Detect which cell encompasses the target text, then output its [x, y] center coordinate. 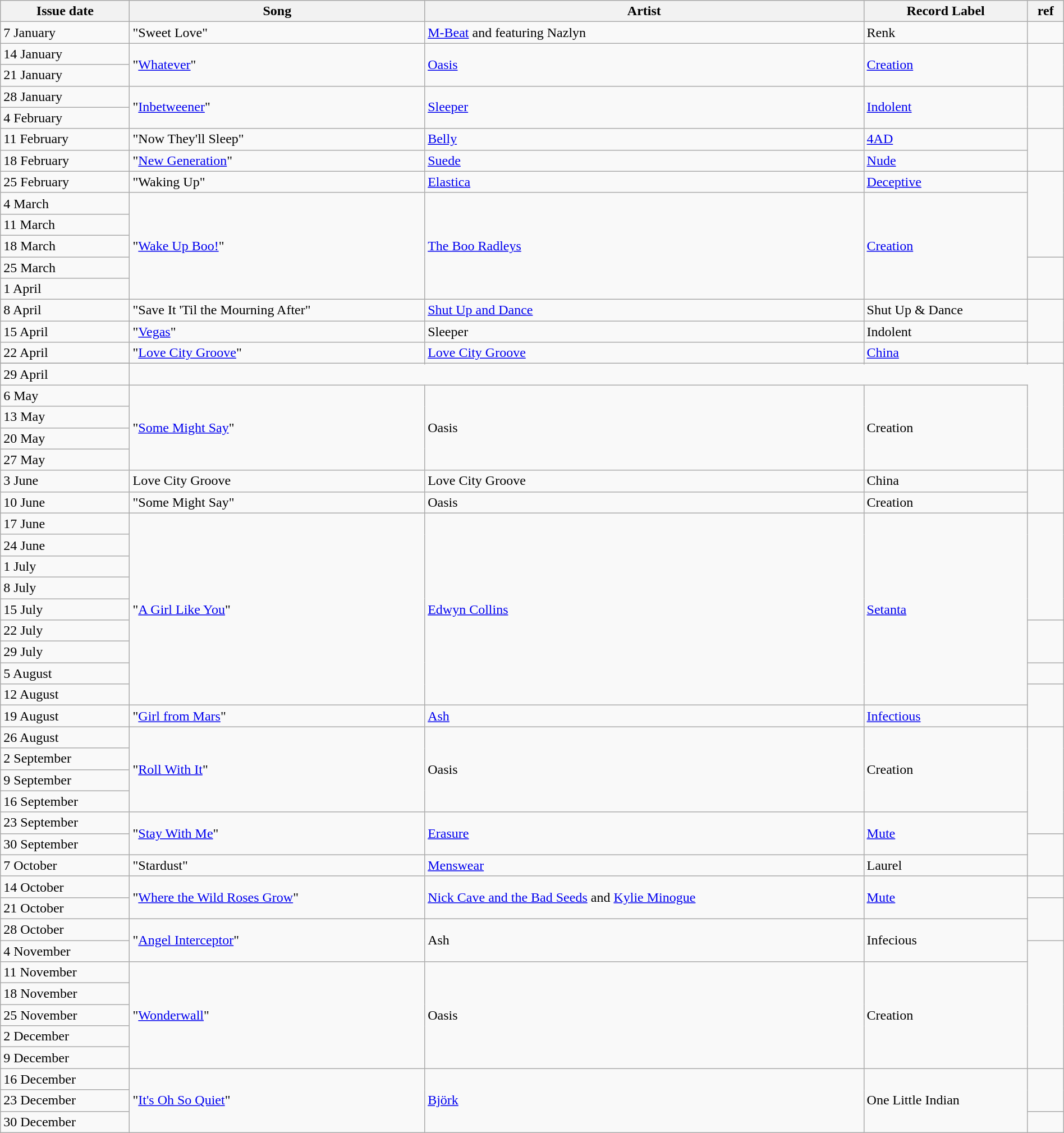
"Where the Wild Roses Grow" [277, 897]
2 December [65, 1036]
Infecious [946, 940]
11 November [65, 973]
5 August [65, 673]
"Stardust" [277, 865]
16 September [65, 801]
Laurel [946, 865]
Shut Up & Dance [946, 310]
18 March [65, 246]
Menswear [644, 865]
"Wonderwall" [277, 1015]
One Little Indian [946, 1100]
19 August [65, 716]
16 December [65, 1079]
9 September [65, 780]
Nick Cave and the Bad Seeds and Kylie Minogue [644, 897]
"Whatever" [277, 65]
"Waking Up" [277, 182]
25 March [65, 268]
Infectious [946, 716]
3 June [65, 481]
17 June [65, 524]
Setanta [946, 609]
2 September [65, 759]
Björk [644, 1100]
"Stay With Me" [277, 833]
"Inbetweener" [277, 107]
Suede [644, 160]
8 April [65, 310]
Shut Up and Dance [644, 310]
22 April [65, 353]
30 September [65, 844]
13 May [65, 417]
"Angel Interceptor" [277, 940]
8 July [65, 588]
"New Generation" [277, 160]
23 December [65, 1100]
14 January [65, 54]
22 July [65, 631]
25 February [65, 182]
21 January [65, 75]
ref [1045, 11]
1 July [65, 566]
Record Label [946, 11]
Elastica [644, 182]
"Girl from Mars" [277, 716]
20 May [65, 438]
15 July [65, 609]
28 October [65, 929]
"Love City Groove" [277, 353]
Nude [946, 160]
"Sweet Love" [277, 33]
18 February [65, 160]
The Boo Radleys [644, 246]
"Wake Up Boo!" [277, 246]
Edwyn Collins [644, 609]
"A Girl Like You" [277, 609]
28 January [65, 97]
"Roll With It" [277, 769]
27 May [65, 460]
Erasure [644, 833]
18 November [65, 994]
14 October [65, 887]
Artist [644, 11]
9 December [65, 1058]
21 October [65, 908]
15 April [65, 332]
12 August [65, 695]
11 February [65, 139]
10 June [65, 502]
7 January [65, 33]
24 June [65, 545]
Issue date [65, 11]
4 February [65, 118]
Belly [644, 139]
4 November [65, 951]
"It's Oh So Quiet" [277, 1100]
Renk [946, 33]
"Save It 'Til the Mourning After" [277, 310]
4AD [946, 139]
1 April [65, 289]
4 March [65, 203]
"Vegas" [277, 332]
11 March [65, 224]
M-Beat and featuring Nazlyn [644, 33]
26 August [65, 737]
6 May [65, 396]
29 April [65, 374]
23 September [65, 823]
Song [277, 11]
7 October [65, 865]
25 November [65, 1015]
30 December [65, 1122]
"Now They'll Sleep" [277, 139]
29 July [65, 652]
Deceptive [946, 182]
